Determine the (x, y) coordinate at the center of the cell enclosing the given text.  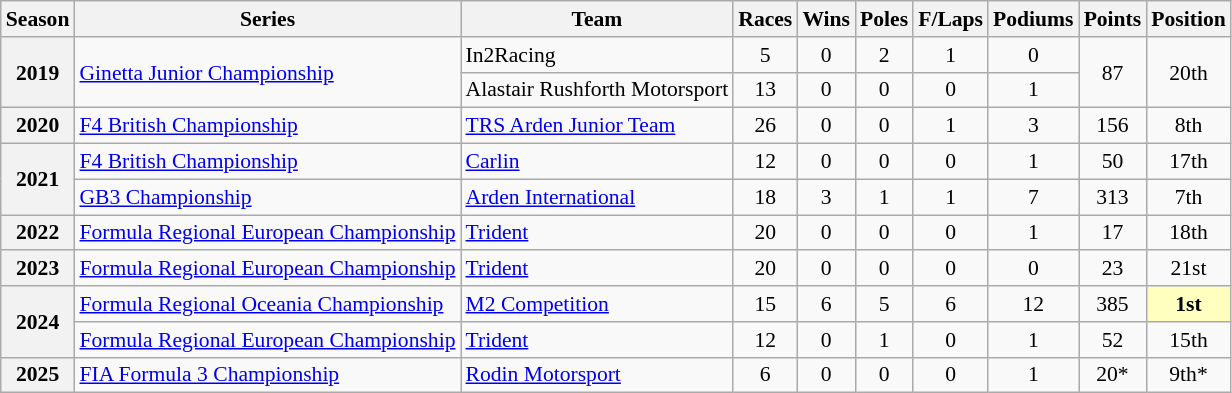
7 (1034, 197)
2022 (38, 233)
Alastair Rushforth Motorsport (596, 90)
2021 (38, 180)
Formula Regional Oceania Championship (267, 304)
20th (1188, 72)
GB3 Championship (267, 197)
87 (1113, 72)
Carlin (596, 162)
21st (1188, 269)
M2 Competition (596, 304)
TRS Arden Junior Team (596, 126)
Poles (884, 19)
18 (765, 197)
23 (1113, 269)
385 (1113, 304)
2019 (38, 72)
Podiums (1034, 19)
Position (1188, 19)
8th (1188, 126)
Points (1113, 19)
Series (267, 19)
1st (1188, 304)
26 (765, 126)
50 (1113, 162)
52 (1113, 340)
20* (1113, 375)
13 (765, 90)
18th (1188, 233)
Rodin Motorsport (596, 375)
2024 (38, 322)
Ginetta Junior Championship (267, 72)
FIA Formula 3 Championship (267, 375)
Races (765, 19)
2023 (38, 269)
156 (1113, 126)
15th (1188, 340)
313 (1113, 197)
7th (1188, 197)
17th (1188, 162)
15 (765, 304)
Wins (826, 19)
Team (596, 19)
In2Racing (596, 55)
17 (1113, 233)
Arden International (596, 197)
9th* (1188, 375)
2020 (38, 126)
F/Laps (950, 19)
2025 (38, 375)
2 (884, 55)
Season (38, 19)
